Extract the (x, y) coordinate from the center of the cell holding the provided text.  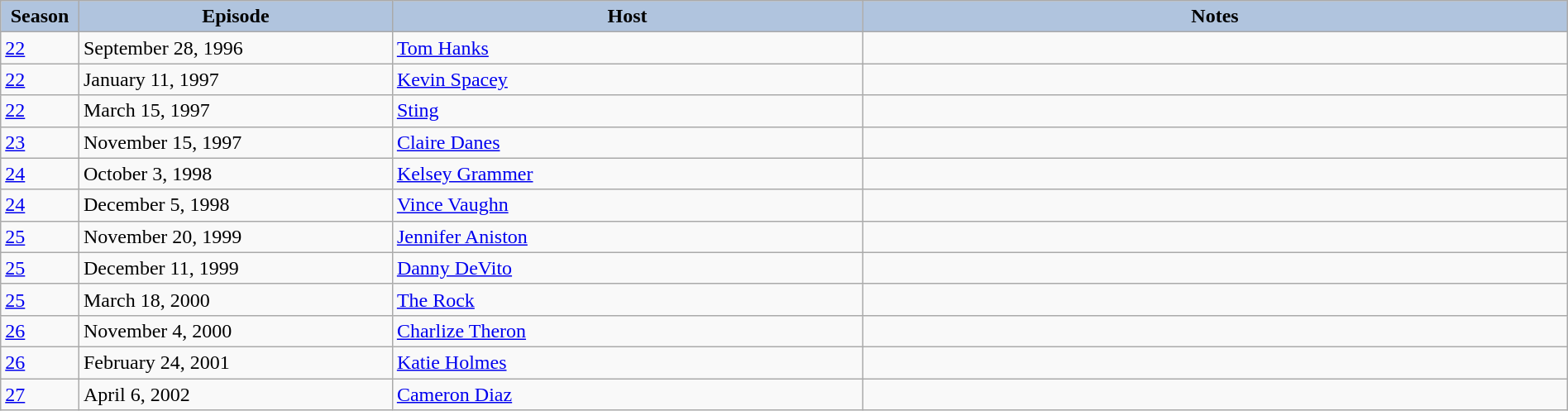
February 24, 2001 (235, 362)
Notes (1216, 17)
March 15, 1997 (235, 111)
The Rock (627, 299)
Vince Vaughn (627, 205)
Host (627, 17)
Danny DeVito (627, 268)
Episode (235, 17)
Tom Hanks (627, 48)
Jennifer Aniston (627, 237)
Katie Holmes (627, 362)
September 28, 1996 (235, 48)
November 20, 1999 (235, 237)
Claire Danes (627, 142)
January 11, 1997 (235, 79)
23 (40, 142)
Season (40, 17)
Kevin Spacey (627, 79)
December 11, 1999 (235, 268)
April 6, 2002 (235, 394)
Kelsey Grammer (627, 174)
Sting (627, 111)
27 (40, 394)
November 15, 1997 (235, 142)
Charlize Theron (627, 331)
November 4, 2000 (235, 331)
December 5, 1998 (235, 205)
March 18, 2000 (235, 299)
Cameron Diaz (627, 394)
October 3, 1998 (235, 174)
